Extract the (X, Y) coordinate from the center of the cell holding the provided text.  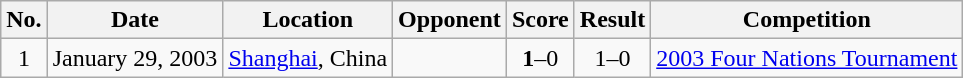
1 (24, 58)
2003 Four Nations Tournament (807, 58)
Location (308, 20)
Competition (807, 20)
January 29, 2003 (135, 58)
No. (24, 20)
Score (540, 20)
Date (135, 20)
Shanghai, China (308, 58)
Opponent (450, 20)
Result (612, 20)
